Find where the given text appears and provide that cell's center as [x, y] coordinate. 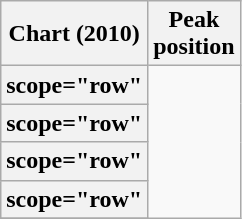
Chart (2010) [74, 34]
Peakposition [194, 34]
